For the text-containing cell, return its midpoint in [x, y] coordinate format. 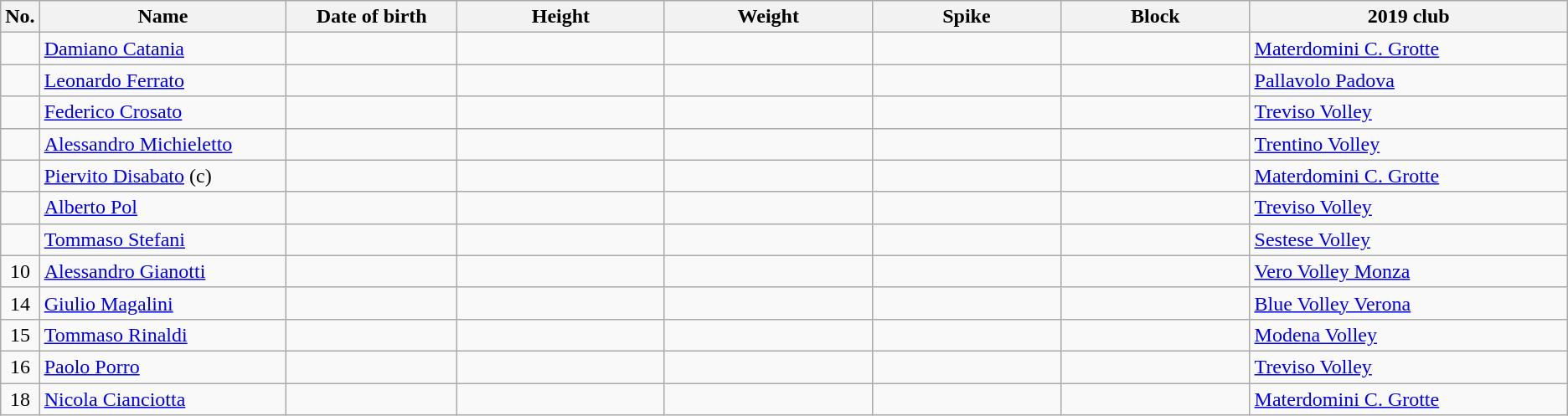
Piervito Disabato (c) [162, 176]
Giulio Magalini [162, 303]
16 [20, 367]
Alessandro Michieletto [162, 144]
Tommaso Stefani [162, 239]
Modena Volley [1409, 335]
Blue Volley Verona [1409, 303]
Vero Volley Monza [1409, 271]
Sestese Volley [1409, 239]
Pallavolo Padova [1409, 80]
14 [20, 303]
Trentino Volley [1409, 144]
Paolo Porro [162, 367]
2019 club [1409, 17]
Date of birth [372, 17]
Name [162, 17]
10 [20, 271]
No. [20, 17]
Spike [967, 17]
Block [1156, 17]
Leonardo Ferrato [162, 80]
Weight [768, 17]
Height [561, 17]
Tommaso Rinaldi [162, 335]
Nicola Cianciotta [162, 399]
18 [20, 399]
Alberto Pol [162, 208]
Damiano Catania [162, 49]
15 [20, 335]
Alessandro Gianotti [162, 271]
Federico Crosato [162, 112]
